From the cell containing the given text, extract its center point as (x, y) coordinate. 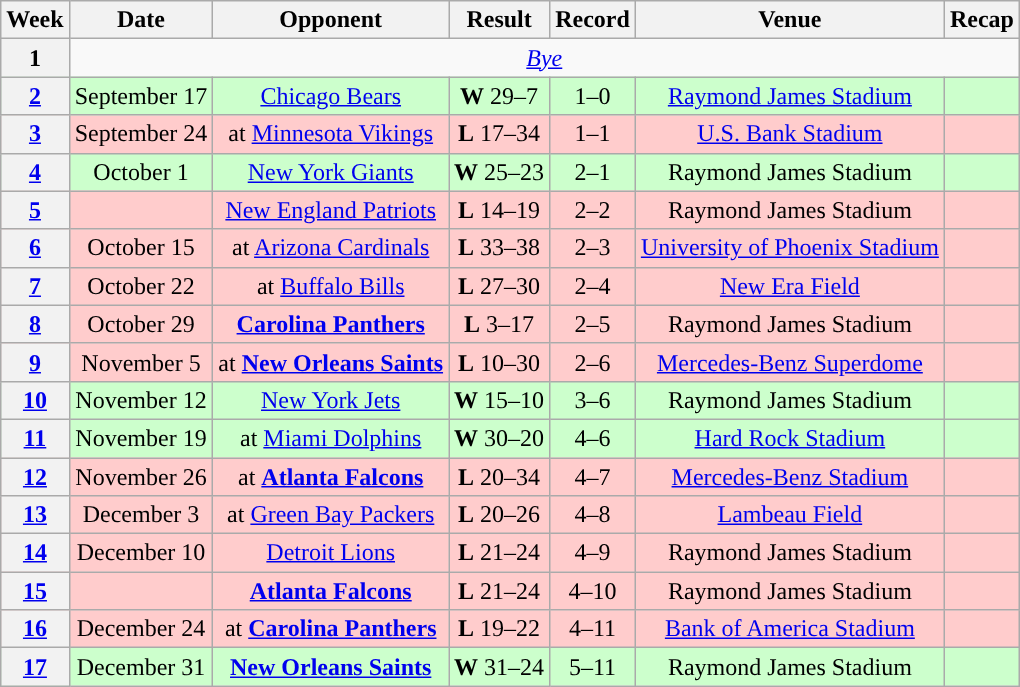
2–2 (593, 210)
L 33–38 (500, 248)
16 (35, 629)
Carolina Panthers (331, 324)
L 27–30 (500, 286)
U.S. Bank Stadium (790, 134)
4–8 (593, 515)
Hard Rock Stadium (790, 438)
11 (35, 438)
Bank of America Stadium (790, 629)
December 24 (141, 629)
November 5 (141, 362)
September 24 (141, 134)
November 26 (141, 477)
5 (35, 210)
Opponent (331, 20)
L 10–30 (500, 362)
4–10 (593, 591)
2–6 (593, 362)
New York Jets (331, 400)
5–11 (593, 667)
New York Giants (331, 172)
Recap (982, 20)
8 (35, 324)
9 (35, 362)
at Arizona Cardinals (331, 248)
Detroit Lions (331, 553)
October 22 (141, 286)
November 12 (141, 400)
October 29 (141, 324)
4–9 (593, 553)
6 (35, 248)
W 25–23 (500, 172)
New Orleans Saints (331, 667)
at New Orleans Saints (331, 362)
2–4 (593, 286)
1 (35, 58)
L 17–34 (500, 134)
15 (35, 591)
7 (35, 286)
Mercedes-Benz Superdome (790, 362)
4–11 (593, 629)
4 (35, 172)
2–3 (593, 248)
L 19–22 (500, 629)
Date (141, 20)
University of Phoenix Stadium (790, 248)
Venue (790, 20)
1–0 (593, 96)
at Atlanta Falcons (331, 477)
November 19 (141, 438)
12 (35, 477)
W 30–20 (500, 438)
L 20–26 (500, 515)
13 (35, 515)
2–1 (593, 172)
at Carolina Panthers (331, 629)
Mercedes-Benz Stadium (790, 477)
W 29–7 (500, 96)
Record (593, 20)
September 17 (141, 96)
at Miami Dolphins (331, 438)
2–5 (593, 324)
October 1 (141, 172)
17 (35, 667)
Atlanta Falcons (331, 591)
3 (35, 134)
3–6 (593, 400)
New Era Field (790, 286)
December 31 (141, 667)
2 (35, 96)
W 15–10 (500, 400)
Week (35, 20)
L 14–19 (500, 210)
at Green Bay Packers (331, 515)
New England Patriots (331, 210)
Lambeau Field (790, 515)
10 (35, 400)
14 (35, 553)
October 15 (141, 248)
December 10 (141, 553)
4–6 (593, 438)
Result (500, 20)
Chicago Bears (331, 96)
Bye (544, 58)
at Buffalo Bills (331, 286)
L 3–17 (500, 324)
1–1 (593, 134)
L 20–34 (500, 477)
W 31–24 (500, 667)
at Minnesota Vikings (331, 134)
December 3 (141, 515)
4–7 (593, 477)
